Extract the [X, Y] coordinate from the center of the cell holding the provided text.  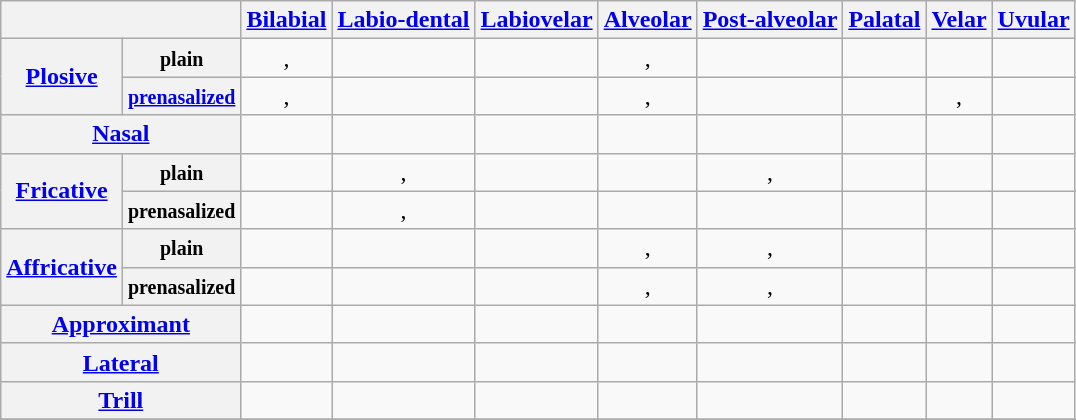
Palatal [884, 20]
Alveolar [648, 20]
Post-alveolar [770, 20]
Plosive [62, 77]
Approximant [121, 324]
Fricative [62, 191]
Affricative [62, 267]
Labio-dental [404, 20]
Labiovelar [536, 20]
Uvular [1034, 20]
Bilabial [286, 20]
Trill [121, 400]
Lateral [121, 362]
Nasal [121, 134]
Velar [959, 20]
